Provide the [X, Y] coordinate of the cell's center where the given text is located.  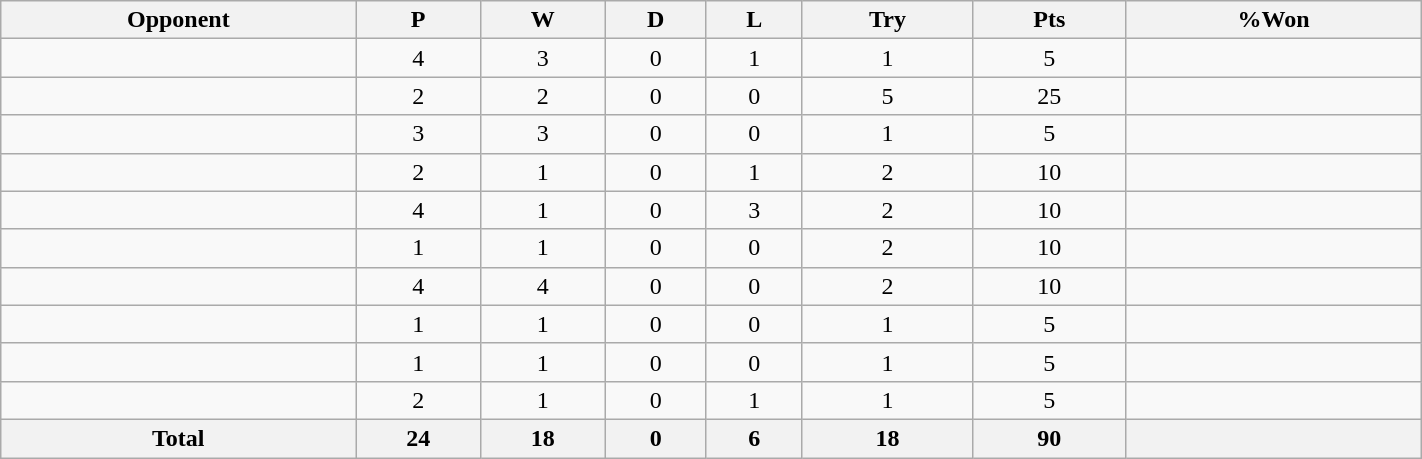
D [656, 20]
24 [418, 438]
Try [887, 20]
25 [1050, 96]
Pts [1050, 20]
L [754, 20]
6 [754, 438]
Total [178, 438]
%Won [1274, 20]
P [418, 20]
W [544, 20]
90 [1050, 438]
Opponent [178, 20]
